Determine the [x, y] coordinate at the center of the cell enclosing the given text.  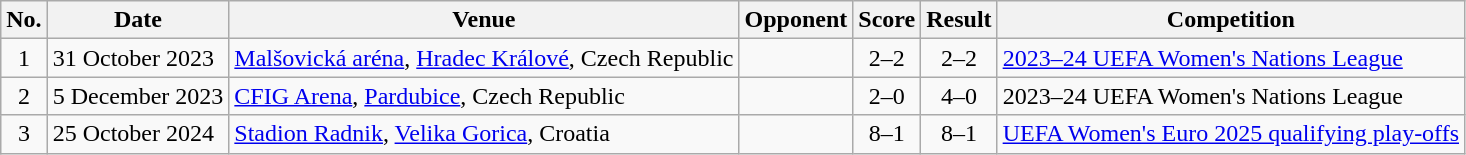
2 [24, 96]
Stadion Radnik, Velika Gorica, Croatia [484, 134]
Score [887, 20]
Date [138, 20]
31 October 2023 [138, 58]
2–0 [887, 96]
25 October 2024 [138, 134]
UEFA Women's Euro 2025 qualifying play-offs [1230, 134]
5 December 2023 [138, 96]
4–0 [959, 96]
Result [959, 20]
Venue [484, 20]
Competition [1230, 20]
1 [24, 58]
No. [24, 20]
CFIG Arena, Pardubice, Czech Republic [484, 96]
3 [24, 134]
Opponent [796, 20]
Malšovická aréna, Hradec Králové, Czech Republic [484, 58]
